Return (x, y) of the center of cell containing provided text 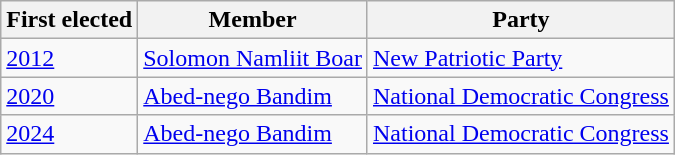
New Patriotic Party (520, 58)
2012 (70, 58)
2024 (70, 134)
Solomon Namliit Boar (253, 58)
Party (520, 20)
2020 (70, 96)
Member (253, 20)
First elected (70, 20)
